Scan for the cell matching the given text and deliver its (x, y) coordinate at center. 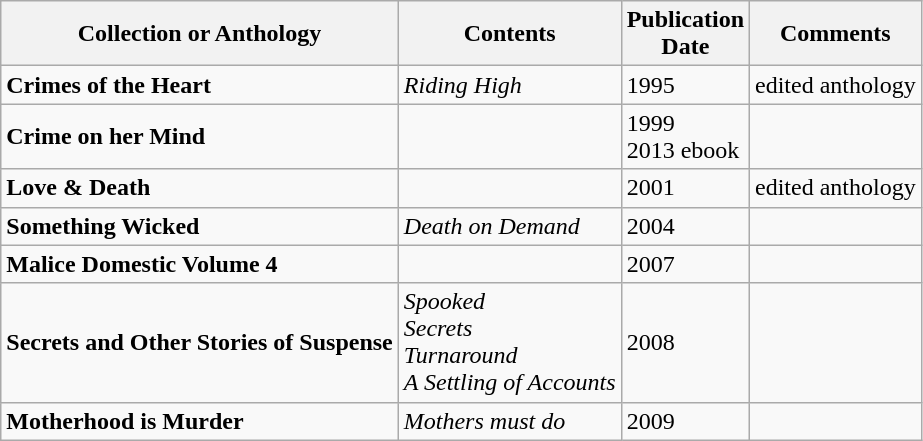
Secrets and Other Stories of Suspense (200, 342)
2009 (685, 421)
Crimes of the Heart (200, 85)
Malice Domestic Volume 4 (200, 264)
Crime on her Mind (200, 136)
Motherhood is Murder (200, 421)
2008 (685, 342)
19992013 ebook (685, 136)
2001 (685, 188)
Death on Demand (510, 226)
Something Wicked (200, 226)
2007 (685, 264)
Love & Death (200, 188)
1995 (685, 85)
2004 (685, 226)
Riding High (510, 85)
Collection or Anthology (200, 34)
PublicationDate (685, 34)
Contents (510, 34)
SpookedSecretsTurnaroundA Settling of Accounts (510, 342)
Comments (836, 34)
Mothers must do (510, 421)
